From the cell containing the given text, extract its center point as [X, Y] coordinate. 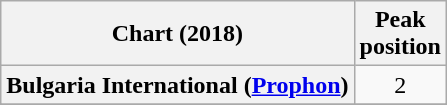
2 [400, 85]
Peakposition [400, 34]
Chart (2018) [178, 34]
Bulgaria International (Prophon) [178, 85]
